Provide the [x, y] coordinate of the cell's center where the given text is located.  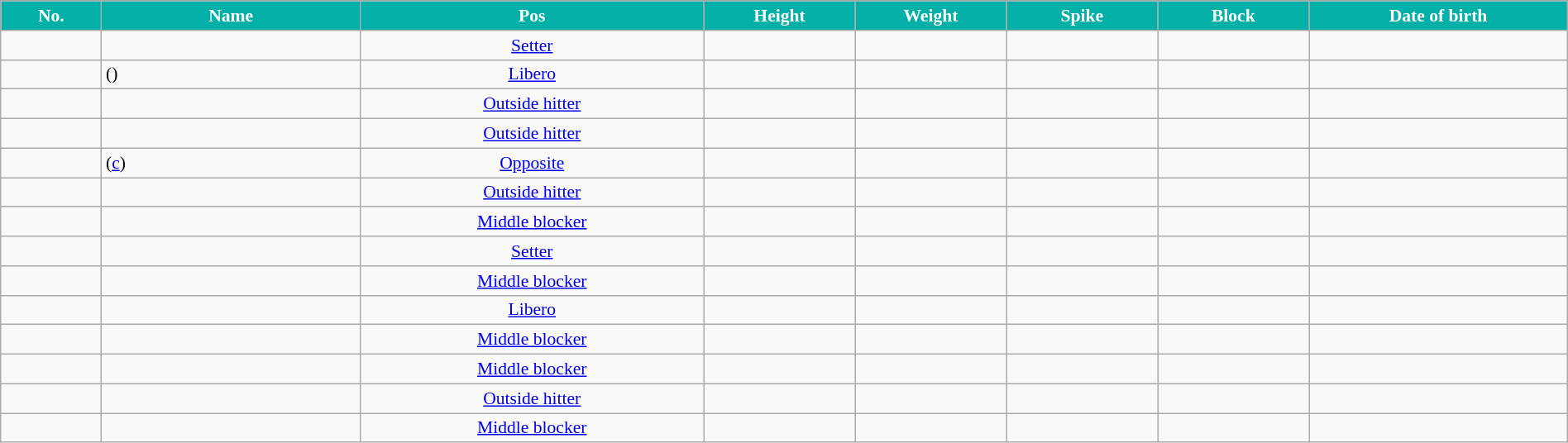
Weight [931, 16]
() [232, 74]
Height [779, 16]
(c) [232, 163]
Date of birth [1439, 16]
No. [51, 16]
Block [1234, 16]
Name [232, 16]
Pos [532, 16]
Spike [1082, 16]
Opposite [532, 163]
